From the cell containing the given text, extract its center point as (X, Y) coordinate. 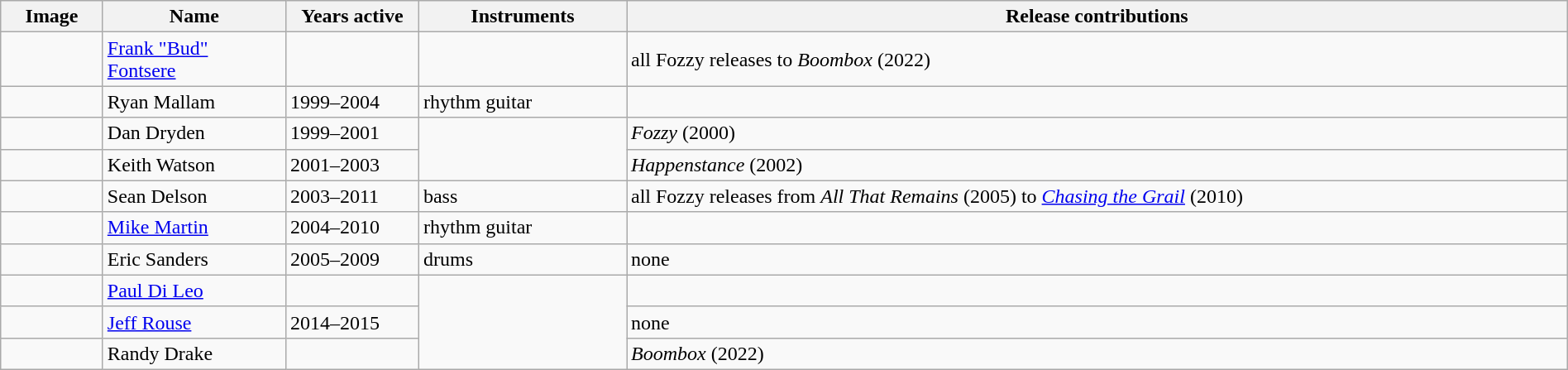
2003–2011 (352, 196)
drums (523, 259)
1999–2004 (352, 102)
Frank "Bud" Fontsere (194, 60)
Jeff Rouse (194, 322)
Instruments (523, 17)
all Fozzy releases from All That Remains (2005) to Chasing the Grail (2010) (1097, 196)
Boombox (2022) (1097, 353)
Eric Sanders (194, 259)
Randy Drake (194, 353)
2001–2003 (352, 165)
Paul Di Leo (194, 291)
Dan Dryden (194, 133)
Keith Watson (194, 165)
Fozzy (2000) (1097, 133)
Name (194, 17)
2014–2015 (352, 322)
Mike Martin (194, 228)
2004–2010 (352, 228)
Release contributions (1097, 17)
Sean Delson (194, 196)
Ryan Mallam (194, 102)
1999–2001 (352, 133)
Happenstance (2002) (1097, 165)
2005–2009 (352, 259)
Years active (352, 17)
all Fozzy releases to Boombox (2022) (1097, 60)
bass (523, 196)
Image (52, 17)
